Output the (x, y) coordinate of the center of the cell containing the given text.  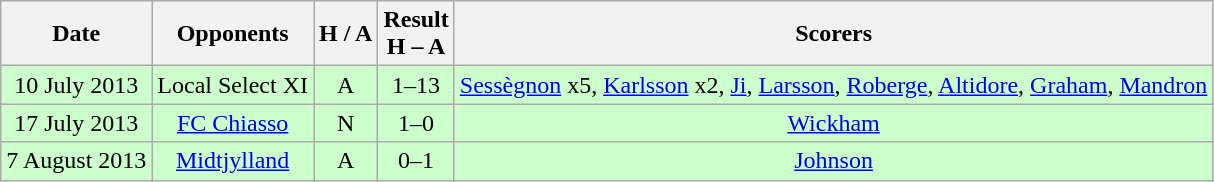
0–1 (416, 161)
17 July 2013 (76, 123)
FC Chiasso (233, 123)
H / A (346, 34)
Sessègnon x5, Karlsson x2, Ji, Larsson, Roberge, Altidore, Graham, Mandron (834, 85)
N (346, 123)
10 July 2013 (76, 85)
Wickham (834, 123)
ResultH – A (416, 34)
Midtjylland (233, 161)
Johnson (834, 161)
Opponents (233, 34)
7 August 2013 (76, 161)
Local Select XI (233, 85)
1–0 (416, 123)
Scorers (834, 34)
Date (76, 34)
1–13 (416, 85)
